Extract the (x, y) coordinate from the center of the cell holding the provided text.  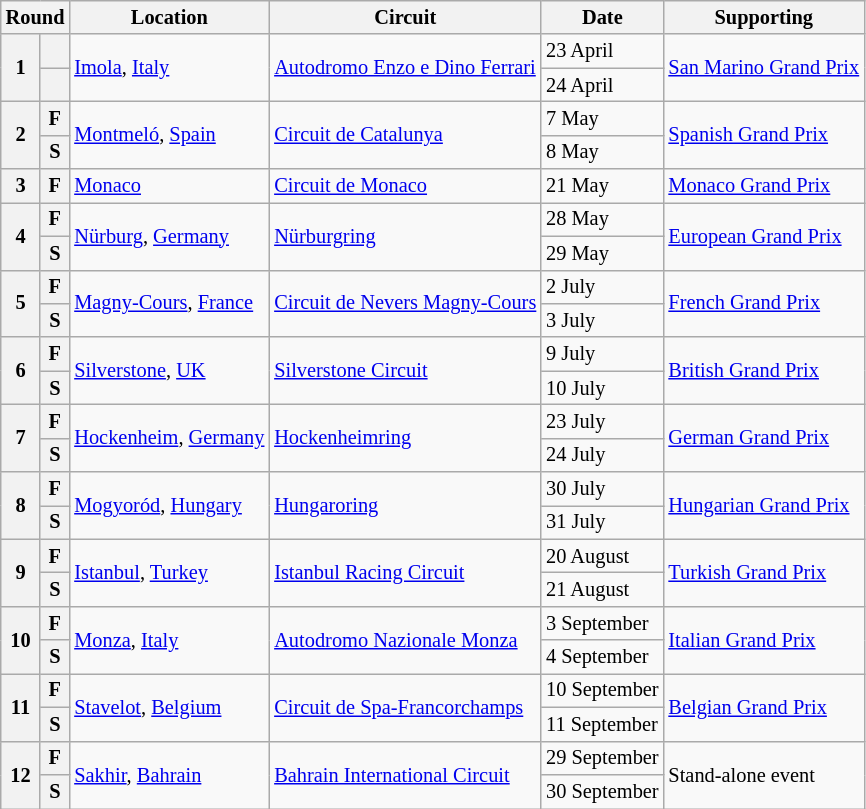
Circuit de Catalunya (405, 134)
8 (20, 506)
11 September (602, 724)
12 (20, 774)
23 April (602, 51)
Silverstone Circuit (405, 370)
Stavelot, Belgium (169, 706)
Monza, Italy (169, 640)
7 (20, 438)
Hockenheimring (405, 438)
11 (20, 706)
Turkish Grand Prix (764, 572)
10 (20, 640)
3 (20, 186)
Circuit de Monaco (405, 186)
Stand-alone event (764, 774)
20 August (602, 556)
San Marino Grand Prix (764, 68)
5 (20, 304)
Istanbul, Turkey (169, 572)
Autodromo Nazionale Monza (405, 640)
3 September (602, 623)
Montmeló, Spain (169, 134)
Circuit de Spa-Francorchamps (405, 706)
30 July (602, 489)
8 May (602, 152)
Circuit (405, 17)
24 April (602, 85)
21 May (602, 186)
European Grand Prix (764, 236)
31 July (602, 522)
24 July (602, 455)
2 (20, 134)
23 July (602, 421)
6 (20, 370)
Hungarian Grand Prix (764, 506)
Date (602, 17)
Monaco (169, 186)
Belgian Grand Prix (764, 706)
Bahrain International Circuit (405, 774)
Autodromo Enzo e Dino Ferrari (405, 68)
30 September (602, 791)
Nürburgring (405, 236)
British Grand Prix (764, 370)
German Grand Prix (764, 438)
4 September (602, 657)
21 August (602, 589)
Sakhir, Bahrain (169, 774)
Location (169, 17)
Imola, Italy (169, 68)
Spanish Grand Prix (764, 134)
3 July (602, 320)
2 July (602, 287)
Italian Grand Prix (764, 640)
7 May (602, 118)
Hockenheim, Germany (169, 438)
Circuit de Nevers Magny-Cours (405, 304)
28 May (602, 219)
French Grand Prix (764, 304)
9 July (602, 354)
29 May (602, 253)
Hungaroring (405, 506)
Silverstone, UK (169, 370)
Monaco Grand Prix (764, 186)
Round (36, 17)
Magny-Cours, France (169, 304)
Mogyoród, Hungary (169, 506)
Supporting (764, 17)
4 (20, 236)
Nürburg, Germany (169, 236)
29 September (602, 758)
9 (20, 572)
Istanbul Racing Circuit (405, 572)
1 (20, 68)
10 July (602, 388)
10 September (602, 690)
